Extract the [X, Y] coordinate from the center of the cell holding the provided text.  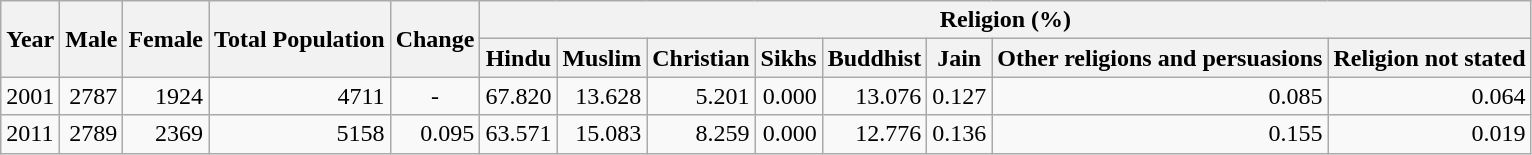
Religion not stated [1430, 58]
Change [435, 39]
0.019 [1430, 134]
0.127 [960, 96]
0.155 [1160, 134]
2789 [92, 134]
4711 [300, 96]
8.259 [701, 134]
0.136 [960, 134]
2787 [92, 96]
0.095 [435, 134]
2001 [30, 96]
Buddhist [874, 58]
Male [92, 39]
1924 [166, 96]
Female [166, 39]
0.064 [1430, 96]
2369 [166, 134]
Hindu [518, 58]
Christian [701, 58]
Other religions and persuasions [1160, 58]
Year [30, 39]
Muslim [602, 58]
5158 [300, 134]
63.571 [518, 134]
5.201 [701, 96]
12.776 [874, 134]
13.628 [602, 96]
13.076 [874, 96]
Sikhs [788, 58]
Total Population [300, 39]
67.820 [518, 96]
Religion (%) [1006, 20]
0.085 [1160, 96]
2011 [30, 134]
15.083 [602, 134]
- [435, 96]
Jain [960, 58]
